Find where the given text appears and provide that cell's center as [x, y] coordinate. 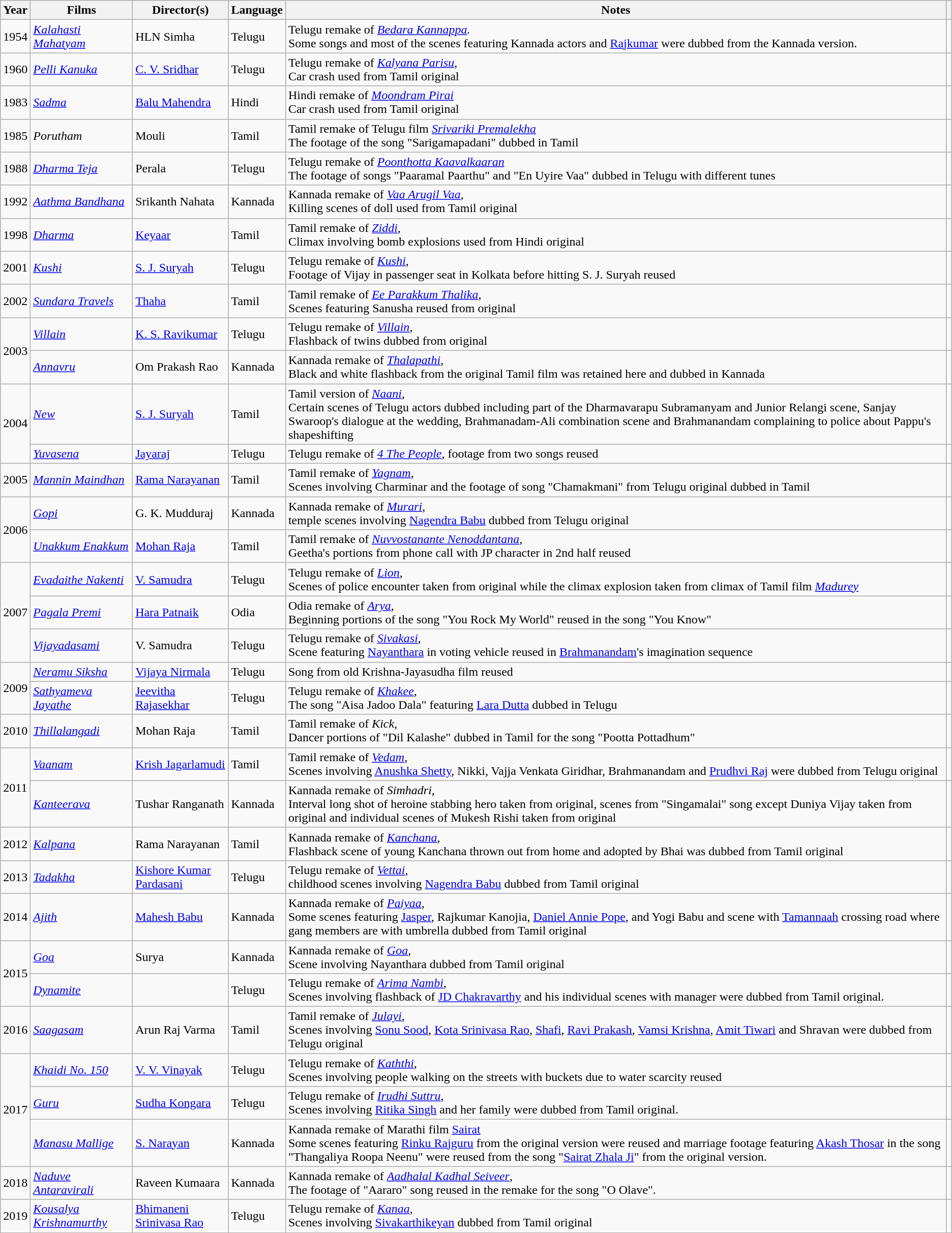
Vijayadasami [81, 646]
Pelli Kanuka [81, 69]
2017 [15, 1110]
Thillalangadi [81, 731]
Porutham [81, 135]
Kannada remake of Kanchana,Flashback scene of young Kanchana thrown out from home and adopted by Bhai was dubbed from Tamil original [615, 844]
Telugu remake of Arima Nambi,Scenes involving flashback of JD Chakravarthy and his individual scenes with manager were dubbed from Tamil original. [615, 990]
Kannada remake of Goa,Scene involving Nayanthara dubbed from Tamil original [615, 957]
Srikanth Nahata [181, 201]
V. V. Vinayak [181, 1070]
Aathma Bandhana [81, 201]
New [81, 414]
Hindi [257, 103]
Dharma Teja [81, 169]
Krish Jagarlamudi [181, 764]
Telugu remake of Kanaa,Scenes involving Sivakarthikeyan dubbed from Tamil original [615, 1216]
Unakkum Enakkum [81, 546]
2013 [15, 877]
Bhimaneni Srinivasa Rao [181, 1216]
Language [257, 10]
Song from old Krishna-Jayasudha film reused [615, 672]
Jayaraj [181, 454]
Tamil remake of Vedam,Scenes involving Anushka Shetty, Nikki, Vajja Venkata Giridhar, Brahmanandam and Prudhvi Raj were dubbed from Telugu original [615, 764]
1988 [15, 169]
2007 [15, 612]
Tushar Ranganath [181, 804]
Manasu Mallige [81, 1143]
Evadaithe Nakenti [81, 580]
K. S. Ravikumar [181, 334]
2016 [15, 1030]
1954 [15, 37]
Year [15, 10]
Om Prakash Rao [181, 367]
2012 [15, 844]
2009 [15, 688]
Kousalya Krishnamurthy [81, 1216]
Sudha Kongara [181, 1103]
Hara Patnaik [181, 612]
Ajith [81, 917]
Vijaya Nirmala [181, 672]
Tamil remake of Telugu film Srivariki PremalekhaThe footage of the song "Sarigamapadani" dubbed in Tamil [615, 135]
Kushi [81, 267]
Tamil remake of Kick,Dancer portions of "Dil Kalashe" dubbed in Tamil for the song "Pootta Pottadhum" [615, 731]
Telugu remake of Kaththi,Scenes involving people walking on the streets with buckets due to water scarcity reused [615, 1070]
Kalpana [81, 844]
Annavru [81, 367]
Telugu remake of Villain,Flashback of twins dubbed from original [615, 334]
Odia remake of Arya,Beginning portions of the song "You Rock My World" reused in the song "You Know" [615, 612]
Telugu remake of Kushi,Footage of Vijay in passenger seat in Kolkata before hitting S. J. Suryah reused [615, 267]
2014 [15, 917]
Films [81, 10]
1992 [15, 201]
2011 [15, 787]
Villain [81, 334]
Telugu remake of Irudhi Suttru,Scenes involving Ritika Singh and her family were dubbed from Tamil original. [615, 1103]
G. K. Mudduraj [181, 514]
Saagasam [81, 1030]
Neramu Siksha [81, 672]
Telugu remake of Bedara Kannappa.Some songs and most of the scenes featuring Kannada actors and Rajkumar were dubbed from the Kannada version. [615, 37]
Tamil remake of Ee Parakkum Thalika,Scenes featuring Sanusha reused from original [615, 301]
Hindi remake of Moondram PiraiCar crash used from Tamil original [615, 103]
Sadma [81, 103]
Mahesh Babu [181, 917]
2003 [15, 350]
Kannada remake of Thalapathi,Black and white flashback from the original Tamil film was retained here and dubbed in Kannada [615, 367]
1960 [15, 69]
Tamil remake of Ziddi,Climax involving bomb explosions used from Hindi original [615, 235]
Telugu remake of Khakee,The song "Aisa Jadoo Dala" featuring Lara Dutta dubbed in Telugu [615, 698]
Naduve Antaravirali [81, 1183]
Tamil remake of Yagnam,Scenes involving Charminar and the footage of song "Chamakmani" from Telugu original dubbed in Tamil [615, 480]
2019 [15, 1216]
Telugu remake of Kalyana Parisu,Car crash used from Tamil original [615, 69]
Odia [257, 612]
2018 [15, 1183]
Telugu remake of Poonthotta KaavalkaaranThe footage of songs "Paaramal Paarthu" and "En Uyire Vaa" dubbed in Telugu with different tunes [615, 169]
Pagala Premi [81, 612]
Surya [181, 957]
Goa [81, 957]
2010 [15, 731]
C. V. Sridhar [181, 69]
2001 [15, 267]
Telugu remake of Vettai, childhood scenes involving Nagendra Babu dubbed from Tamil original [615, 877]
Kishore Kumar Pardasani [181, 877]
Raveen Kumaara [181, 1183]
Kanteerava [81, 804]
1985 [15, 135]
2002 [15, 301]
2015 [15, 974]
1983 [15, 103]
2006 [15, 530]
Gopi [81, 514]
Notes [615, 10]
Perala [181, 169]
Sathyameva Jayathe [81, 698]
Kannada remake of Murari, temple scenes involving Nagendra Babu dubbed from Telugu original [615, 514]
Yuvasena [81, 454]
Sundara Travels [81, 301]
2004 [15, 423]
Jeevitha Rajasekhar [181, 698]
1998 [15, 235]
HLN Simha [181, 37]
Tadakha [81, 877]
Khaidi No. 150 [81, 1070]
Telugu remake of Lion,Scenes of police encounter taken from original while the climax explosion taken from climax of Tamil film Madurey [615, 580]
Tamil remake of Nuvvostanante Nenoddantana,Geetha's portions from phone call with JP character in 2nd half reused [615, 546]
2005 [15, 480]
Mannin Maindhan [81, 480]
Mouli [181, 135]
Kannada remake of Aadhalal Kadhal Seiveer,The footage of "Aararo" song reused in the remake for the song "O Olave". [615, 1183]
Director(s) [181, 10]
Vaanam [81, 764]
Thaha [181, 301]
Balu Mahendra [181, 103]
Dharma [81, 235]
Dynamite [81, 990]
Keyaar [181, 235]
Kannada remake of Vaa Arugil Vaa,Killing scenes of doll used from Tamil original [615, 201]
Kalahasti Mahatyam [81, 37]
Guru [81, 1103]
Arun Raj Varma [181, 1030]
Telugu remake of 4 The People, footage from two songs reused [615, 454]
Telugu remake of Sivakasi,Scene featuring Nayanthara in voting vehicle reused in Brahmanandam's imagination sequence [615, 646]
S. Narayan [181, 1143]
